Capture the cell that displays the provided text and extract its [x, y] central coordinate. 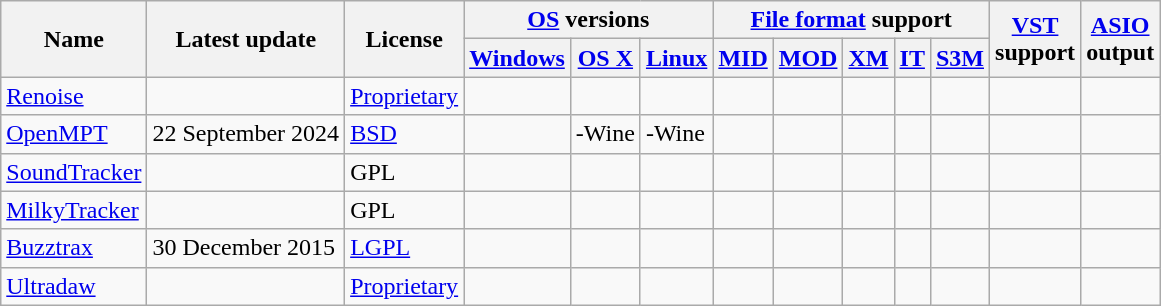
OS X [605, 58]
22 September 2024 [246, 134]
MilkyTracker [74, 210]
SoundTracker [74, 172]
Name [74, 39]
BSD [404, 134]
VSTsupport [1036, 39]
OS versions [588, 20]
30 December 2015 [246, 248]
ASIOoutput [1120, 39]
MOD [808, 58]
LGPL [404, 248]
License [404, 39]
OpenMPT [74, 134]
MID [743, 58]
XM [868, 58]
IT [912, 58]
Renoise [74, 96]
Latest update [246, 39]
Linux [676, 58]
S3M [960, 58]
Ultradaw [74, 286]
Buzztrax [74, 248]
Windows [518, 58]
File format support [852, 20]
